From the cell containing the given text, extract its center point as (X, Y) coordinate. 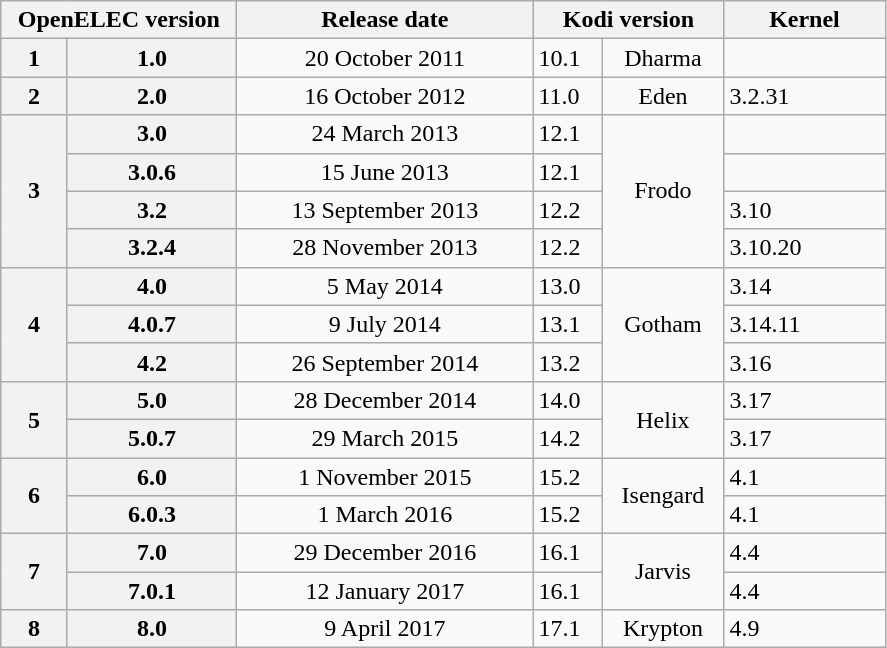
20 October 2011 (385, 58)
28 November 2013 (385, 248)
28 December 2014 (385, 400)
3.16 (804, 362)
Krypton (663, 629)
5 May 2014 (385, 286)
3.2.4 (152, 248)
6 (34, 496)
3.2.31 (804, 96)
11.0 (568, 96)
2 (34, 96)
3 (34, 191)
Kernel (804, 20)
12 January 2017 (385, 591)
10.1 (568, 58)
26 September 2014 (385, 362)
OpenELEC version (119, 20)
Isengard (663, 496)
13.2 (568, 362)
8.0 (152, 629)
6.0 (152, 477)
Helix (663, 419)
3.2 (152, 210)
Release date (385, 20)
13.0 (568, 286)
29 December 2016 (385, 553)
5.0 (152, 400)
14.2 (568, 438)
4.9 (804, 629)
29 March 2015 (385, 438)
Kodi version (628, 20)
1.0 (152, 58)
3.10 (804, 210)
3.14 (804, 286)
9 July 2014 (385, 324)
14.0 (568, 400)
Eden (663, 96)
17.1 (568, 629)
1 (34, 58)
1 November 2015 (385, 477)
5.0.7 (152, 438)
7 (34, 572)
13 September 2013 (385, 210)
3.0 (152, 134)
5 (34, 419)
9 April 2017 (385, 629)
4.0.7 (152, 324)
Gotham (663, 324)
3.14.11 (804, 324)
16 October 2012 (385, 96)
3.10.20 (804, 248)
4.0 (152, 286)
1 March 2016 (385, 515)
7.0 (152, 553)
13.1 (568, 324)
6.0.3 (152, 515)
Frodo (663, 191)
24 March 2013 (385, 134)
Dharma (663, 58)
Jarvis (663, 572)
8 (34, 629)
4.2 (152, 362)
4 (34, 324)
3.0.6 (152, 172)
7.0.1 (152, 591)
2.0 (152, 96)
15 June 2013 (385, 172)
